Find where the given text appears and provide that cell's center as (X, Y) coordinate. 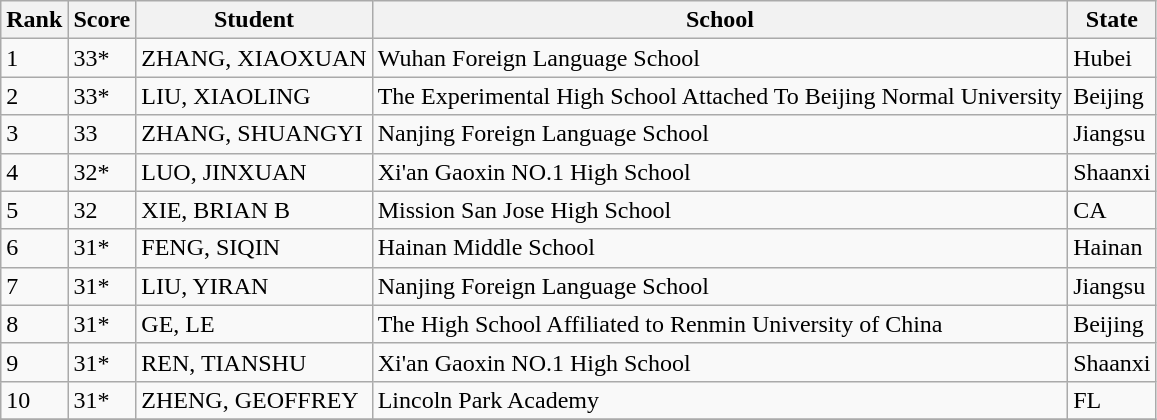
33 (102, 134)
6 (34, 248)
7 (34, 286)
School (720, 20)
FL (1112, 400)
5 (34, 210)
Rank (34, 20)
8 (34, 324)
4 (34, 172)
Hainan Middle School (720, 248)
XIE, BRIAN B (254, 210)
2 (34, 96)
Wuhan Foreign Language School (720, 58)
Hubei (1112, 58)
The High School Affiliated to Renmin University of China (720, 324)
REN, TIANSHU (254, 362)
GE, LE (254, 324)
ZHANG, XIAOXUAN (254, 58)
ZHENG, GEOFFREY (254, 400)
LUO, JINXUAN (254, 172)
State (1112, 20)
32* (102, 172)
The Experimental High School Attached To Beijing Normal University (720, 96)
Mission San Jose High School (720, 210)
Student (254, 20)
32 (102, 210)
Score (102, 20)
ZHANG, SHUANGYI (254, 134)
9 (34, 362)
1 (34, 58)
Lincoln Park Academy (720, 400)
3 (34, 134)
LIU, YIRAN (254, 286)
10 (34, 400)
LIU, XIAOLING (254, 96)
Hainan (1112, 248)
CA (1112, 210)
FENG, SIQIN (254, 248)
